For the text-containing cell, return its midpoint in [X, Y] coordinate format. 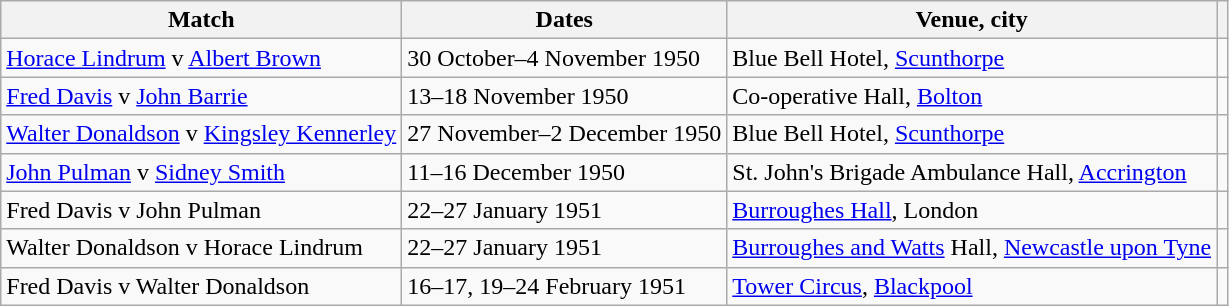
Burroughes Hall, London [972, 210]
27 November–2 December 1950 [564, 134]
Walter Donaldson v Kingsley Kennerley [202, 134]
Match [202, 20]
Venue, city [972, 20]
Tower Circus, Blackpool [972, 286]
Fred Davis v John Pulman [202, 210]
John Pulman v Sidney Smith [202, 172]
Horace Lindrum v Albert Brown [202, 58]
Dates [564, 20]
Burroughes and Watts Hall, Newcastle upon Tyne [972, 248]
Co-operative Hall, Bolton [972, 96]
Fred Davis v John Barrie [202, 96]
16–17, 19–24 February 1951 [564, 286]
Fred Davis v Walter Donaldson [202, 286]
St. John's Brigade Ambulance Hall, Accrington [972, 172]
Walter Donaldson v Horace Lindrum [202, 248]
30 October–4 November 1950 [564, 58]
13–18 November 1950 [564, 96]
11–16 December 1950 [564, 172]
